Locate the cell with the specified text and output its [x, y] center coordinate. 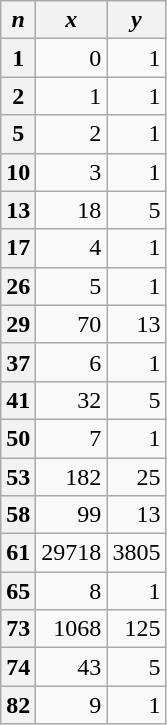
0 [72, 58]
4 [72, 248]
61 [18, 553]
8 [72, 591]
y [136, 20]
74 [18, 667]
125 [136, 629]
x [72, 20]
32 [72, 400]
182 [72, 477]
99 [72, 515]
6 [72, 362]
1068 [72, 629]
70 [72, 324]
37 [18, 362]
10 [18, 172]
43 [72, 667]
7 [72, 438]
82 [18, 705]
65 [18, 591]
3805 [136, 553]
53 [18, 477]
9 [72, 705]
3 [72, 172]
73 [18, 629]
25 [136, 477]
17 [18, 248]
n [18, 20]
29 [18, 324]
41 [18, 400]
29718 [72, 553]
58 [18, 515]
18 [72, 210]
50 [18, 438]
26 [18, 286]
